Pinpoint the cell where the given text exists, returning its (x, y) midpoint coordinate. 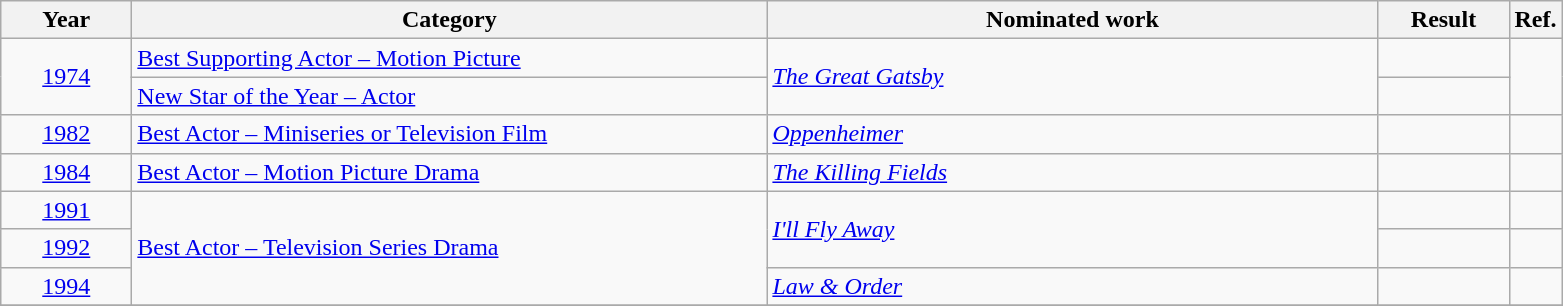
The Great Gatsby (1072, 77)
New Star of the Year – Actor (450, 96)
1982 (66, 134)
Best Supporting Actor – Motion Picture (450, 58)
Best Actor – Television Series Drama (450, 248)
1992 (66, 248)
I'll Fly Away (1072, 229)
Result (1444, 20)
1974 (66, 77)
Year (66, 20)
Nominated work (1072, 20)
1991 (66, 210)
Category (450, 20)
The Killing Fields (1072, 172)
Best Actor – Miniseries or Television Film (450, 134)
Law & Order (1072, 286)
Best Actor – Motion Picture Drama (450, 172)
Oppenheimer (1072, 134)
1994 (66, 286)
1984 (66, 172)
Ref. (1536, 20)
